Scan for the cell matching the given text and deliver its [x, y] coordinate at center. 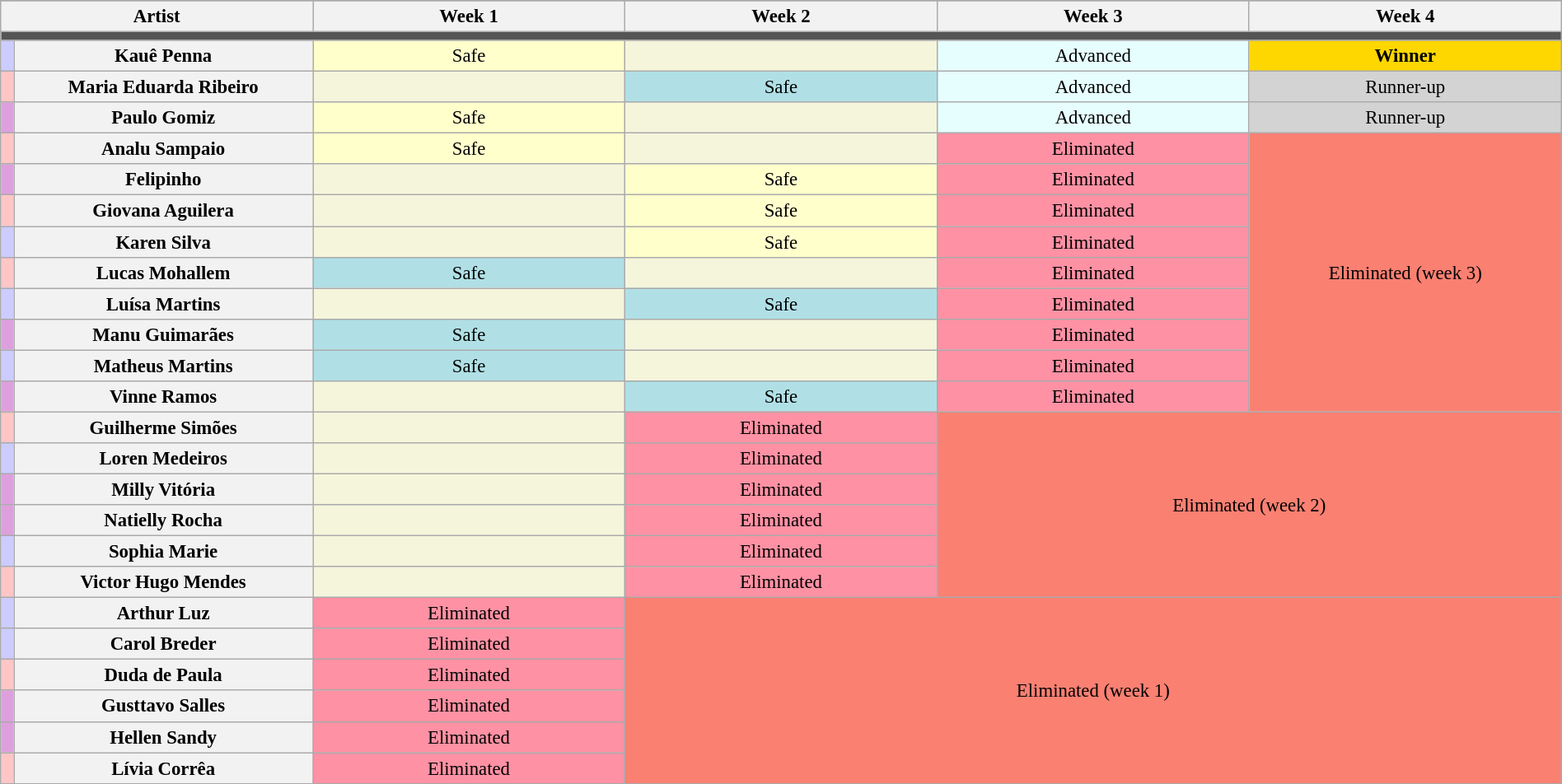
Hellen Sandy [163, 737]
Week 4 [1405, 16]
Giovana Aguilera [163, 211]
Carol Breder [163, 644]
Eliminated (week 1) [1092, 691]
Analu Sampaio [163, 149]
Kauê Penna [163, 56]
Loren Medeiros [163, 459]
Maria Eduarda Ribeiro [163, 87]
Winner [1405, 56]
Arthur Luz [163, 614]
Milly Vitória [163, 489]
Gusttavo Salles [163, 707]
Duda de Paula [163, 675]
Vinne Ramos [163, 397]
Week 2 [781, 16]
Natielly Rocha [163, 520]
Lívia Corrêa [163, 768]
Lucas Mohallem [163, 273]
Manu Guimarães [163, 334]
Karen Silva [163, 242]
Eliminated (week 2) [1249, 505]
Felipinho [163, 180]
Victor Hugo Mendes [163, 582]
Artist [157, 16]
Eliminated (week 3) [1405, 273]
Sophia Marie [163, 552]
Paulo Gomiz [163, 118]
Week 1 [470, 16]
Luísa Martins [163, 304]
Week 3 [1092, 16]
Guilherme Simões [163, 427]
Matheus Martins [163, 366]
